Output the [X, Y] coordinate of the center of the cell containing the given text.  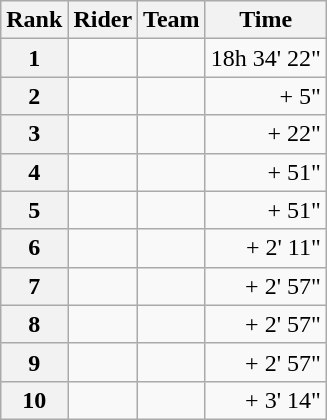
+ 5" [266, 96]
7 [34, 286]
5 [34, 210]
Time [266, 20]
1 [34, 58]
Rank [34, 20]
Team [172, 20]
10 [34, 400]
+ 3' 14" [266, 400]
18h 34' 22" [266, 58]
6 [34, 248]
3 [34, 134]
4 [34, 172]
9 [34, 362]
+ 2' 11" [266, 248]
Rider [103, 20]
+ 22" [266, 134]
2 [34, 96]
8 [34, 324]
